Locate the cell with the specified text and output its (X, Y) center coordinate. 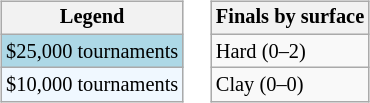
$25,000 tournaments (92, 51)
Finals by surface (290, 18)
Legend (92, 18)
$10,000 tournaments (92, 85)
Clay (0–0) (290, 85)
Hard (0–2) (290, 51)
